Determine the [x, y] coordinate at the center of the cell enclosing the given text.  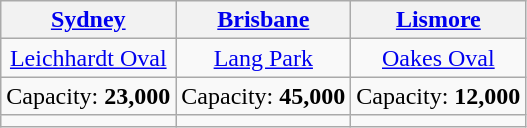
Capacity: 23,000 [88, 96]
Leichhardt Oval [88, 58]
Lismore [438, 20]
Oakes Oval [438, 58]
Lang Park [264, 58]
Capacity: 45,000 [264, 96]
Capacity: 12,000 [438, 96]
Sydney [88, 20]
Brisbane [264, 20]
